For the text-containing cell, return its midpoint in (X, Y) coordinate format. 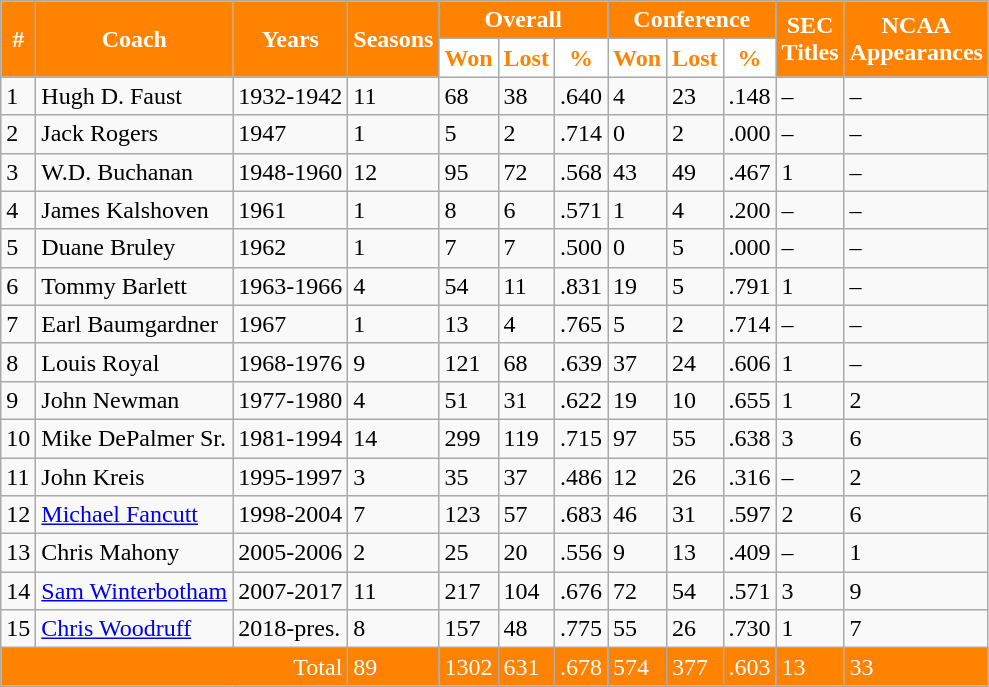
49 (695, 172)
46 (638, 515)
1948-1960 (290, 172)
.676 (580, 591)
24 (695, 362)
1302 (468, 667)
Duane Bruley (134, 248)
.678 (580, 667)
.775 (580, 629)
John Newman (134, 400)
1932-1942 (290, 96)
Mike DePalmer Sr. (134, 438)
# (18, 39)
.765 (580, 324)
23 (695, 96)
35 (468, 477)
48 (526, 629)
.603 (750, 667)
.148 (750, 96)
33 (916, 667)
104 (526, 591)
2005-2006 (290, 553)
1998-2004 (290, 515)
Chris Woodruff (134, 629)
121 (468, 362)
1968-1976 (290, 362)
James Kalshoven (134, 210)
.467 (750, 172)
W.D. Buchanan (134, 172)
.200 (750, 210)
157 (468, 629)
Sam Winterbotham (134, 591)
Conference (692, 20)
.500 (580, 248)
38 (526, 96)
.831 (580, 286)
.683 (580, 515)
.409 (750, 553)
.791 (750, 286)
.655 (750, 400)
2018-pres. (290, 629)
.486 (580, 477)
.715 (580, 438)
.568 (580, 172)
20 (526, 553)
Overall (524, 20)
Michael Fancutt (134, 515)
217 (468, 591)
15 (18, 629)
1967 (290, 324)
Earl Baumgardner (134, 324)
.730 (750, 629)
299 (468, 438)
2007-2017 (290, 591)
1977-1980 (290, 400)
Hugh D. Faust (134, 96)
89 (394, 667)
SECTitles (810, 39)
1962 (290, 248)
Total (174, 667)
95 (468, 172)
97 (638, 438)
43 (638, 172)
123 (468, 515)
.639 (580, 362)
.622 (580, 400)
119 (526, 438)
.638 (750, 438)
1995-1997 (290, 477)
1981-1994 (290, 438)
1961 (290, 210)
John Kreis (134, 477)
.597 (750, 515)
1963-1966 (290, 286)
Coach (134, 39)
574 (638, 667)
.640 (580, 96)
NCAAAppearances (916, 39)
1947 (290, 134)
Louis Royal (134, 362)
Tommy Barlett (134, 286)
.316 (750, 477)
.606 (750, 362)
Years (290, 39)
377 (695, 667)
.556 (580, 553)
51 (468, 400)
Seasons (394, 39)
Chris Mahony (134, 553)
Jack Rogers (134, 134)
25 (468, 553)
631 (526, 667)
57 (526, 515)
